Locate the cell with the specified text and output its (X, Y) center coordinate. 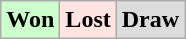
Draw (150, 20)
Won (30, 20)
Lost (88, 20)
